Output the (x, y) coordinate of the center of the cell containing the given text.  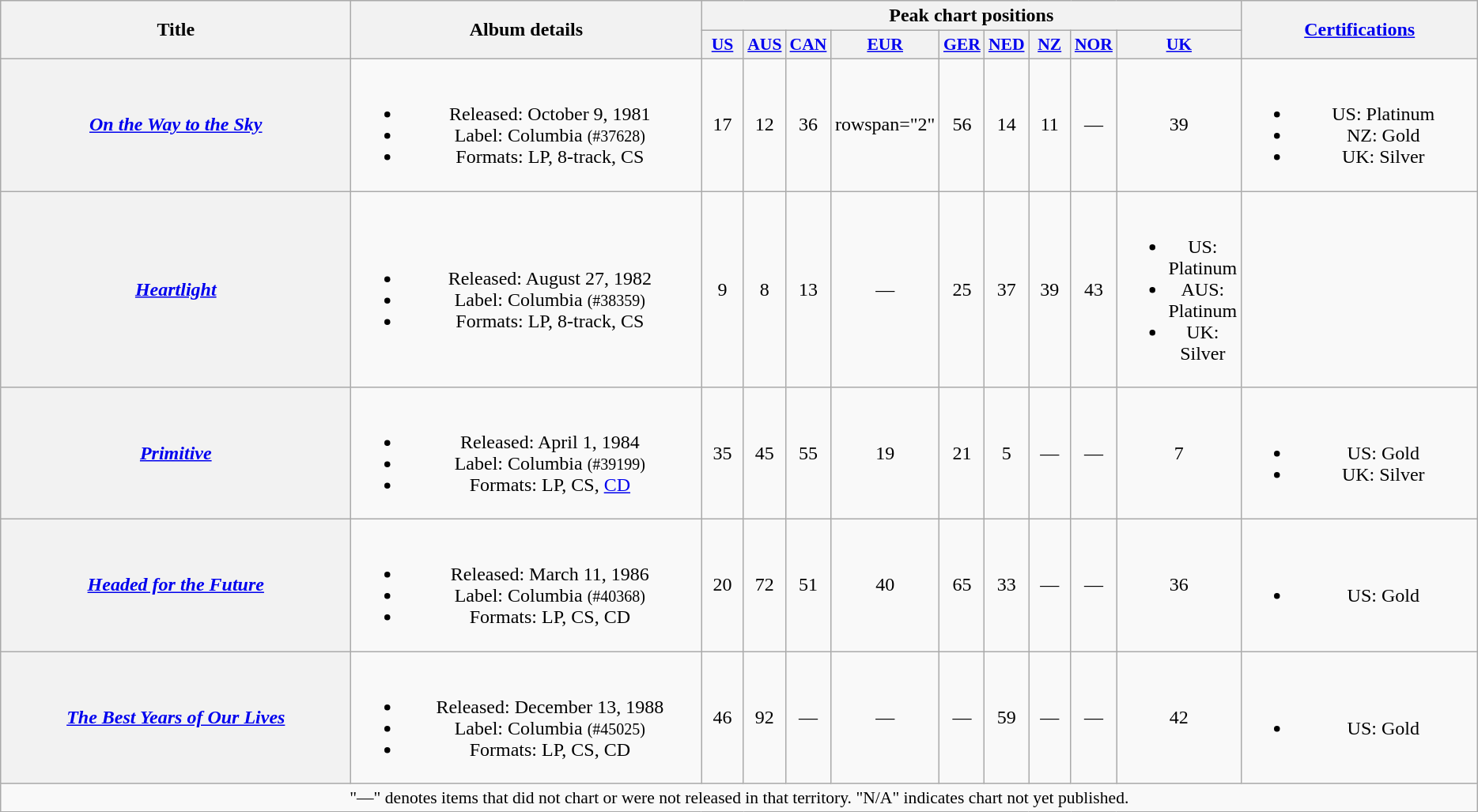
14 (1007, 125)
US: GoldUK: Silver (1360, 454)
19 (885, 454)
43 (1094, 289)
56 (962, 125)
33 (1007, 585)
20 (723, 585)
Heartlight (176, 289)
GER (962, 45)
rowspan="2" (885, 125)
40 (885, 585)
UK (1179, 45)
CAN (808, 45)
Released: March 11, 1986Label: Columbia (#40368)Formats: LP, CS, CD (527, 585)
72 (764, 585)
Album details (527, 30)
EUR (885, 45)
Released: December 13, 1988Label: Columbia (#45025)Formats: LP, CS, CD (527, 718)
Certifications (1360, 30)
35 (723, 454)
21 (962, 454)
13 (808, 289)
Released: April 1, 1984Label: Columbia (#39199)Formats: LP, CS, CD (527, 454)
17 (723, 125)
9 (723, 289)
Title (176, 30)
11 (1050, 125)
NOR (1094, 45)
65 (962, 585)
US (723, 45)
92 (764, 718)
On the Way to the Sky (176, 125)
US: PlatinumNZ: GoldUK: Silver (1360, 125)
55 (808, 454)
"—" denotes items that did not chart or were not released in that territory. "N/A" indicates chart not yet published. (739, 798)
Peak chart positions (971, 16)
12 (764, 125)
51 (808, 585)
8 (764, 289)
NED (1007, 45)
37 (1007, 289)
59 (1007, 718)
46 (723, 718)
Primitive (176, 454)
45 (764, 454)
42 (1179, 718)
Released: August 27, 1982Label: Columbia (#38359)Formats: LP, 8-track, CS (527, 289)
AUS (764, 45)
NZ (1050, 45)
Released: October 9, 1981Label: Columbia (#37628)Formats: LP, 8-track, CS (527, 125)
Headed for the Future (176, 585)
US: PlatinumAUS: PlatinumUK: Silver (1179, 289)
The Best Years of Our Lives (176, 718)
7 (1179, 454)
5 (1007, 454)
25 (962, 289)
